Capture the cell that displays the provided text and extract its (x, y) central coordinate. 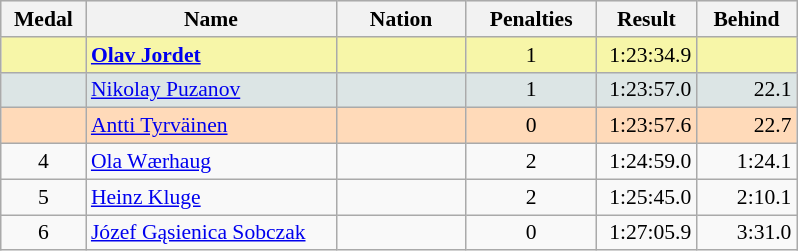
1:25:45.0 (646, 197)
3:31.0 (746, 233)
1:24:59.0 (646, 162)
5 (44, 197)
6 (44, 233)
1:23:34.9 (646, 55)
22.1 (746, 90)
Nation (401, 19)
1:27:05.9 (646, 233)
Antti Tyrväinen (211, 126)
Name (211, 19)
4 (44, 162)
Józef Gąsienica Sobczak (211, 233)
Olav Jordet (211, 55)
Result (646, 19)
Nikolay Puzanov (211, 90)
Penalties (531, 19)
Medal (44, 19)
22.7 (746, 126)
1:23:57.6 (646, 126)
Behind (746, 19)
Heinz Kluge (211, 197)
1:24.1 (746, 162)
1:23:57.0 (646, 90)
Ola Wærhaug (211, 162)
2:10.1 (746, 197)
